Determine the (x, y) coordinate at the center of the cell enclosing the given text.  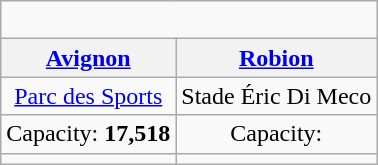
Parc des Sports (88, 96)
Robion (276, 58)
Stade Éric Di Meco (276, 96)
Capacity: (276, 134)
Capacity: 17,518 (88, 134)
Avignon (88, 58)
